Locate the cell with the specified text and output its [X, Y] center coordinate. 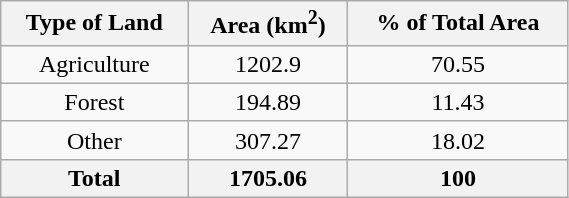
1202.9 [268, 64]
Total [94, 178]
1705.06 [268, 178]
100 [458, 178]
Agriculture [94, 64]
Type of Land [94, 24]
18.02 [458, 140]
70.55 [458, 64]
Other [94, 140]
Forest [94, 102]
307.27 [268, 140]
% of Total Area [458, 24]
Area (km2) [268, 24]
11.43 [458, 102]
194.89 [268, 102]
